From the cell containing the given text, extract its center point as (X, Y) coordinate. 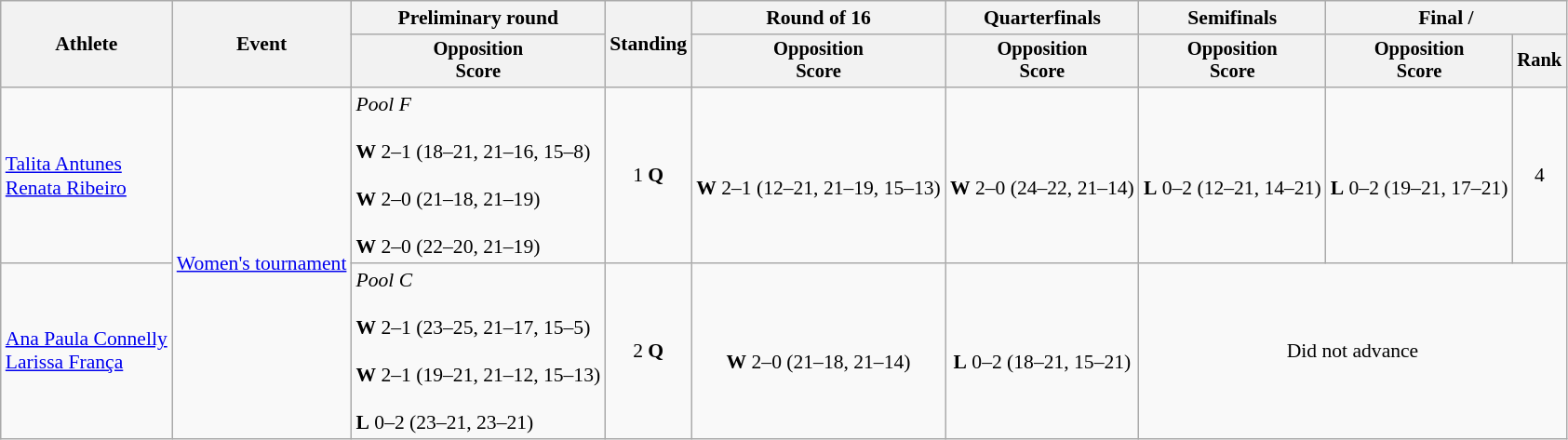
Talita AntunesRenata Ribeiro (87, 175)
Rank (1539, 61)
1 Q (648, 175)
Ana Paula ConnellyLarissa França (87, 352)
Final / (1446, 18)
Athlete (87, 45)
Did not advance (1353, 352)
L 0–2 (19–21, 17–21) (1420, 175)
Event (262, 45)
Semifinals (1232, 18)
W 2–1 (12–21, 21–19, 15–13) (819, 175)
Preliminary round (478, 18)
L 0–2 (18–21, 15–21) (1042, 352)
Quarterfinals (1042, 18)
W 2–0 (24–22, 21–14) (1042, 175)
Women's tournament (262, 262)
W 2–0 (21–18, 21–14) (819, 352)
L 0–2 (12–21, 14–21) (1232, 175)
2 Q (648, 352)
Standing (648, 45)
Round of 16 (819, 18)
4 (1539, 175)
Pool FW 2–1 (18–21, 21–16, 15–8)W 2–0 (21–18, 21–19)W 2–0 (22–20, 21–19) (478, 175)
Pool CW 2–1 (23–25, 21–17, 15–5)W 2–1 (19–21, 21–12, 15–13)L 0–2 (23–21, 23–21) (478, 352)
